Capture the cell that displays the provided text and extract its (X, Y) central coordinate. 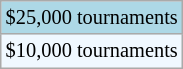
$10,000 tournaments (92, 51)
$25,000 tournaments (92, 17)
